Return (X, Y) of the center of cell containing provided text 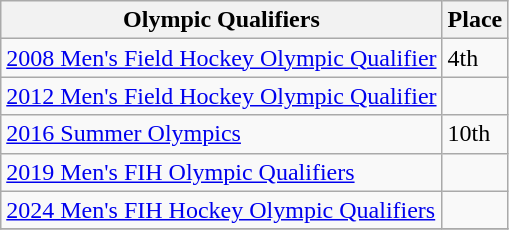
10th (475, 134)
Place (475, 20)
2012 Men's Field Hockey Olympic Qualifier (222, 96)
2019 Men's FIH Olympic Qualifiers (222, 172)
2016 Summer Olympics (222, 134)
Olympic Qualifiers (222, 20)
2008 Men's Field Hockey Olympic Qualifier (222, 58)
2024 Men's FIH Hockey Olympic Qualifiers (222, 210)
4th (475, 58)
